Return [X, Y] of the center of cell containing provided text 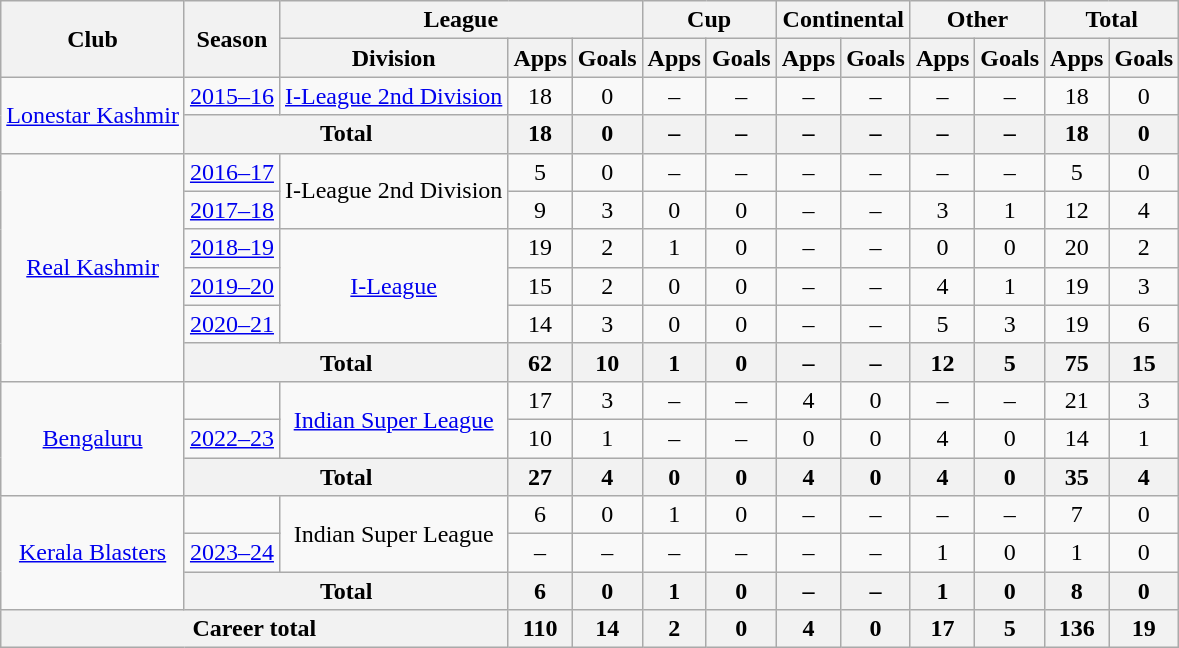
2017–18 [232, 210]
Cup [709, 20]
2015–16 [232, 96]
Bengaluru [93, 438]
Division [393, 58]
2022–23 [232, 438]
Real Kashmir [93, 267]
Season [232, 39]
2019–20 [232, 286]
20 [1077, 248]
35 [1077, 477]
7 [1077, 515]
2016–17 [232, 172]
Kerala Blasters [93, 553]
75 [1077, 362]
110 [540, 629]
136 [1077, 629]
Club [93, 39]
8 [1077, 591]
Lonestar Kashmir [93, 115]
Career total [254, 629]
62 [540, 362]
21 [1077, 400]
Other [977, 20]
Continental [843, 20]
I-League [393, 286]
League [460, 20]
9 [540, 210]
2018–19 [232, 248]
27 [540, 477]
2020–21 [232, 324]
2023–24 [232, 553]
